Return (X, Y) of the center of cell containing provided text 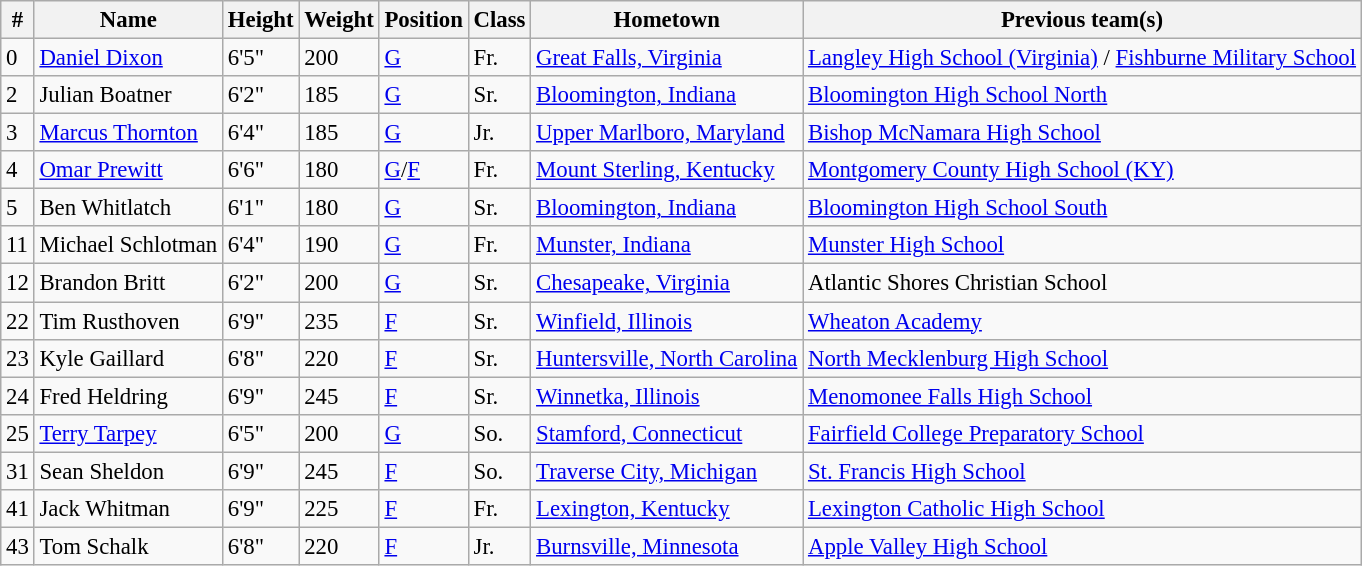
St. Francis High School (1082, 471)
Chesapeake, Virginia (667, 283)
Montgomery County High School (KY) (1082, 170)
Mount Sterling, Kentucky (667, 170)
Stamford, Connecticut (667, 433)
11 (18, 245)
6'6" (261, 170)
2 (18, 95)
3 (18, 133)
23 (18, 358)
Name (128, 20)
Munster High School (1082, 245)
12 (18, 283)
Jack Whitman (128, 509)
225 (339, 509)
# (18, 20)
Wheaton Academy (1082, 321)
Previous team(s) (1082, 20)
41 (18, 509)
Apple Valley High School (1082, 546)
Langley High School (Virginia) / Fishburne Military School (1082, 58)
G/F (424, 170)
0 (18, 58)
Omar Prewitt (128, 170)
Munster, Indiana (667, 245)
Lexington, Kentucky (667, 509)
Sean Sheldon (128, 471)
Bloomington High School North (1082, 95)
Height (261, 20)
Daniel Dixon (128, 58)
Fred Heldring (128, 396)
North Mecklenburg High School (1082, 358)
Tom Schalk (128, 546)
Weight (339, 20)
Menomonee Falls High School (1082, 396)
24 (18, 396)
Terry Tarpey (128, 433)
Ben Whitlatch (128, 208)
5 (18, 208)
Winfield, Illinois (667, 321)
Atlantic Shores Christian School (1082, 283)
Huntersville, North Carolina (667, 358)
4 (18, 170)
Kyle Gaillard (128, 358)
Hometown (667, 20)
25 (18, 433)
43 (18, 546)
Burnsville, Minnesota (667, 546)
Brandon Britt (128, 283)
Bishop McNamara High School (1082, 133)
235 (339, 321)
6'1" (261, 208)
Tim Rusthoven (128, 321)
Traverse City, Michigan (667, 471)
Michael Schlotman (128, 245)
Winnetka, Illinois (667, 396)
Julian Boatner (128, 95)
Great Falls, Virginia (667, 58)
190 (339, 245)
Marcus Thornton (128, 133)
Bloomington High School South (1082, 208)
Upper Marlboro, Maryland (667, 133)
Class (500, 20)
Position (424, 20)
Lexington Catholic High School (1082, 509)
22 (18, 321)
Fairfield College Preparatory School (1082, 433)
31 (18, 471)
